Pinpoint the cell where the given text exists, returning its (X, Y) midpoint coordinate. 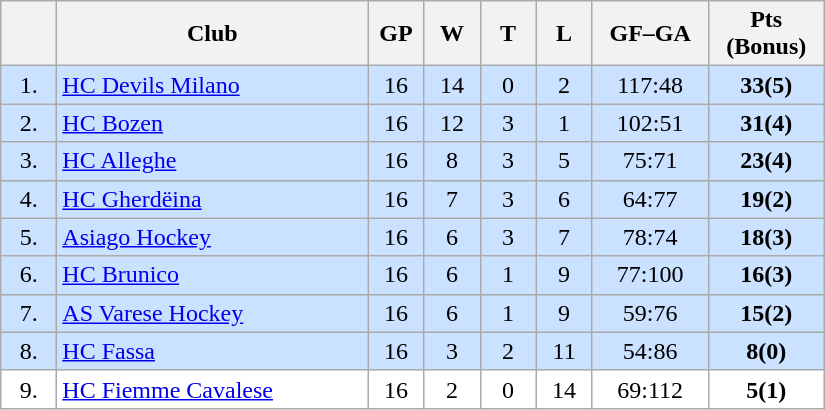
GP (396, 34)
Club (212, 34)
HC Brunico (212, 275)
8(0) (766, 351)
18(3) (766, 237)
L (564, 34)
78:74 (650, 237)
HC Alleghe (212, 161)
75:71 (650, 161)
23(4) (766, 161)
2. (29, 123)
69:112 (650, 389)
GF–GA (650, 34)
Asiago Hockey (212, 237)
9. (29, 389)
AS Varese Hockey (212, 313)
102:51 (650, 123)
3. (29, 161)
6. (29, 275)
HC Gherdëina (212, 199)
W (452, 34)
HC Fiemme Cavalese (212, 389)
16(3) (766, 275)
HC Bozen (212, 123)
1. (29, 85)
HC Fassa (212, 351)
64:77 (650, 199)
7. (29, 313)
5(1) (766, 389)
T (508, 34)
19(2) (766, 199)
54:86 (650, 351)
HC Devils Milano (212, 85)
77:100 (650, 275)
59:76 (650, 313)
5. (29, 237)
15(2) (766, 313)
12 (452, 123)
31(4) (766, 123)
4. (29, 199)
Pts (Bonus) (766, 34)
33(5) (766, 85)
8 (452, 161)
117:48 (650, 85)
5 (564, 161)
11 (564, 351)
8. (29, 351)
